Determine the (x, y) coordinate at the center of the cell enclosing the given text.  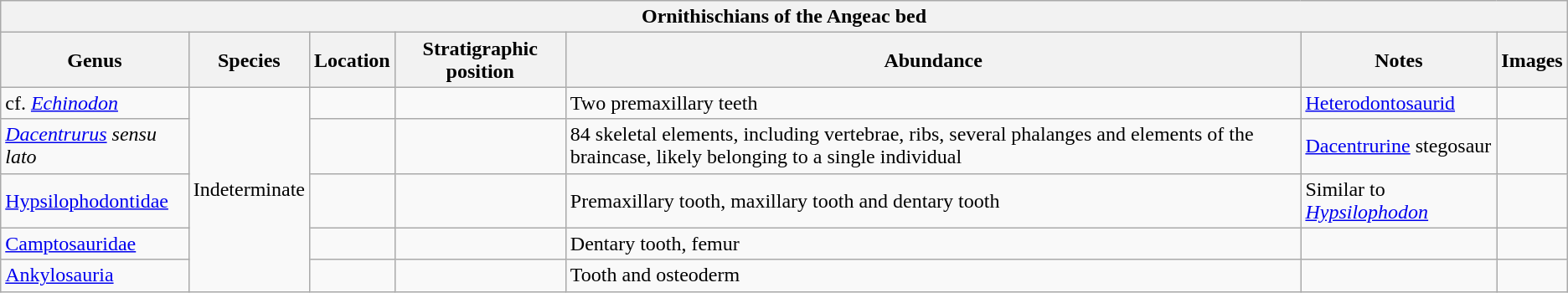
Dacentrurine stegosaur (1399, 146)
Two premaxillary teeth (933, 103)
Heterodontosaurid (1399, 103)
Location (352, 60)
84 skeletal elements, including vertebrae, ribs, several phalanges and elements of the braincase, likely belonging to a single individual (933, 146)
Indeterminate (249, 189)
Ankylosauria (95, 275)
Hypsilophodontidae (95, 201)
Camptosauridae (95, 244)
Genus (95, 60)
Notes (1399, 60)
Ornithischians of the Angeac bed (784, 17)
Abundance (933, 60)
Dacentrurus sensu lato (95, 146)
Species (249, 60)
Dentary tooth, femur (933, 244)
Premaxillary tooth, maxillary tooth and dentary tooth (933, 201)
cf. Echinodon (95, 103)
Images (1532, 60)
Stratigraphic position (480, 60)
Tooth and osteoderm (933, 275)
Similar to Hypsilophodon (1399, 201)
